Return the [x, y] coordinate for the center point of the cell that contains the specified text.  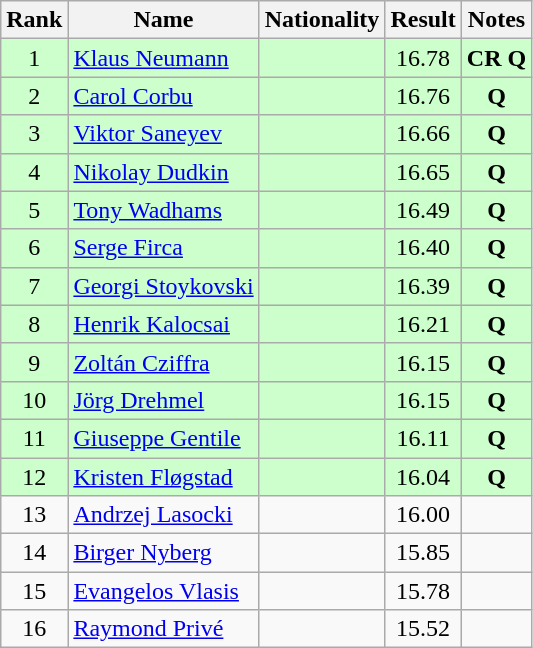
Giuseppe Gentile [164, 438]
Kristen Fløgstad [164, 477]
CR Q [496, 58]
3 [34, 134]
15.52 [423, 629]
Zoltán Cziffra [164, 362]
16.40 [423, 248]
Nikolay Dudkin [164, 172]
16.11 [423, 438]
6 [34, 248]
Carol Corbu [164, 96]
Andrzej Lasocki [164, 515]
Birger Nyberg [164, 553]
15.85 [423, 553]
12 [34, 477]
8 [34, 324]
11 [34, 438]
16 [34, 629]
16.65 [423, 172]
16.39 [423, 286]
16.21 [423, 324]
15 [34, 591]
Klaus Neumann [164, 58]
13 [34, 515]
Raymond Privé [164, 629]
7 [34, 286]
1 [34, 58]
16.66 [423, 134]
Nationality [322, 20]
10 [34, 400]
16.04 [423, 477]
16.49 [423, 210]
14 [34, 553]
Henrik Kalocsai [164, 324]
Viktor Saneyev [164, 134]
5 [34, 210]
15.78 [423, 591]
16.76 [423, 96]
Georgi Stoykovski [164, 286]
16.78 [423, 58]
Result [423, 20]
Tony Wadhams [164, 210]
Jörg Drehmel [164, 400]
Serge Firca [164, 248]
16.00 [423, 515]
Rank [34, 20]
Name [164, 20]
2 [34, 96]
Notes [496, 20]
9 [34, 362]
4 [34, 172]
Evangelos Vlasis [164, 591]
